Return (x, y) of the center of cell containing provided text 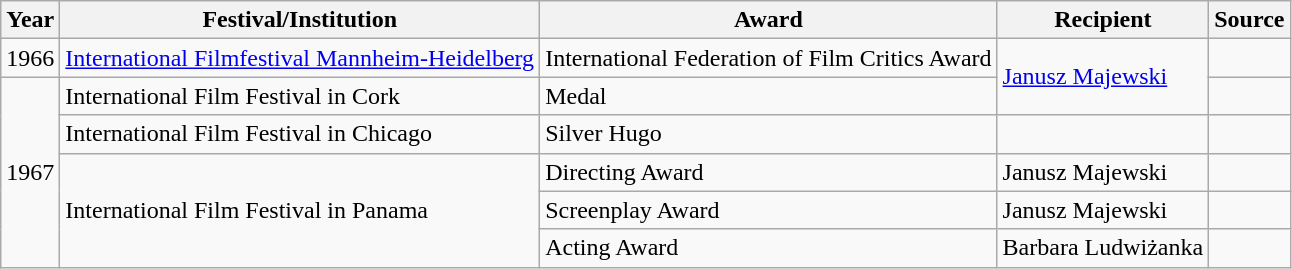
Silver Hugo (768, 134)
Acting Award (768, 248)
1967 (30, 172)
Directing Award (768, 172)
International Film Festival in Cork (300, 96)
Award (768, 20)
International Film Festival in Panama (300, 210)
Recipient (1103, 20)
International Film Festival in Chicago (300, 134)
Screenplay Award (768, 210)
International Federation of Film Critics Award (768, 58)
Festival/Institution (300, 20)
Year (30, 20)
Medal (768, 96)
1966 (30, 58)
Source (1250, 20)
Barbara Ludwiżanka (1103, 248)
International Filmfestival Mannheim-Heidelberg (300, 58)
